Provide the [X, Y] coordinate of the cell's center where the given text is located.  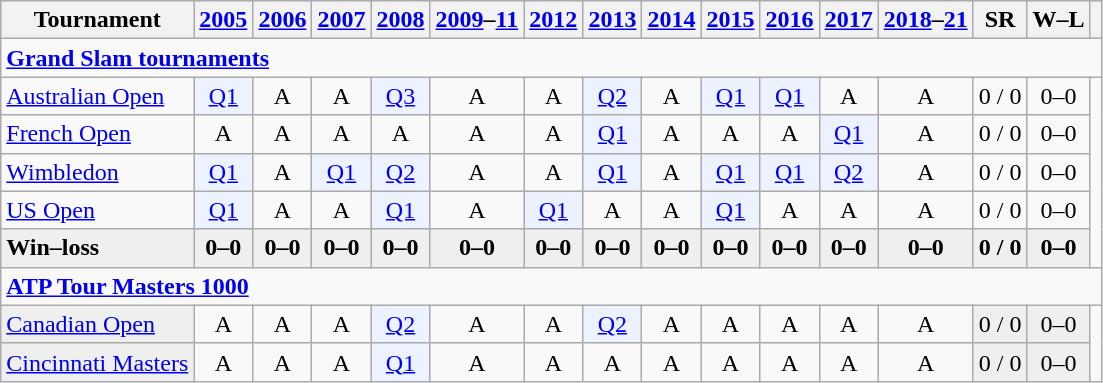
Wimbledon [98, 172]
W–L [1058, 20]
French Open [98, 134]
2015 [730, 20]
2016 [790, 20]
2005 [224, 20]
2007 [342, 20]
Tournament [98, 20]
US Open [98, 210]
2012 [554, 20]
SR [1000, 20]
2018–21 [926, 20]
Canadian Open [98, 324]
2013 [612, 20]
2017 [848, 20]
2008 [400, 20]
Win–loss [98, 248]
2014 [672, 20]
2009–11 [477, 20]
Q3 [400, 96]
ATP Tour Masters 1000 [551, 286]
2006 [282, 20]
Grand Slam tournaments [551, 58]
Australian Open [98, 96]
Cincinnati Masters [98, 362]
